Scan for the cell matching the given text and deliver its (x, y) coordinate at center. 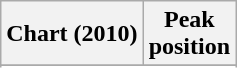
Chart (2010) (72, 34)
Peakposition (189, 34)
